For the text-containing cell, return its midpoint in (x, y) coordinate format. 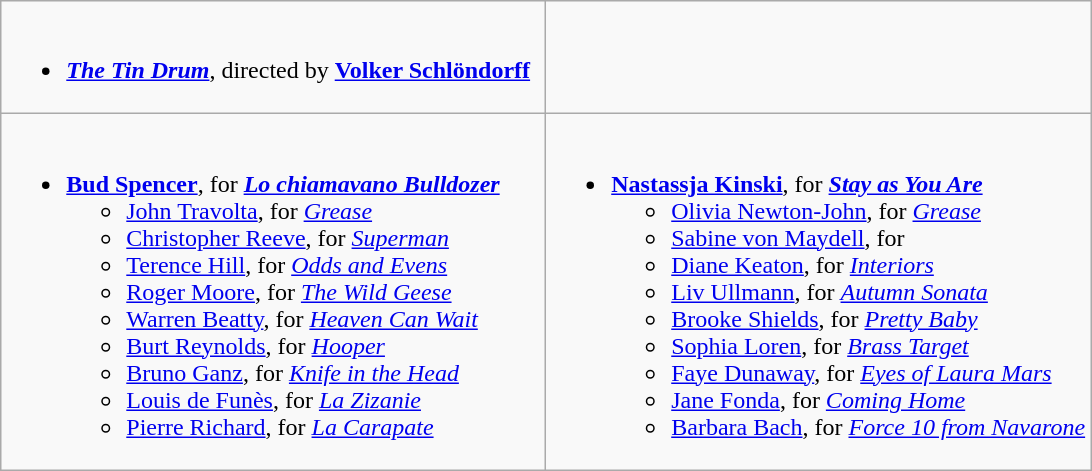
The Tin Drum, directed by Volker Schlöndorff (274, 58)
